Scan for the cell matching the given text and deliver its [x, y] coordinate at center. 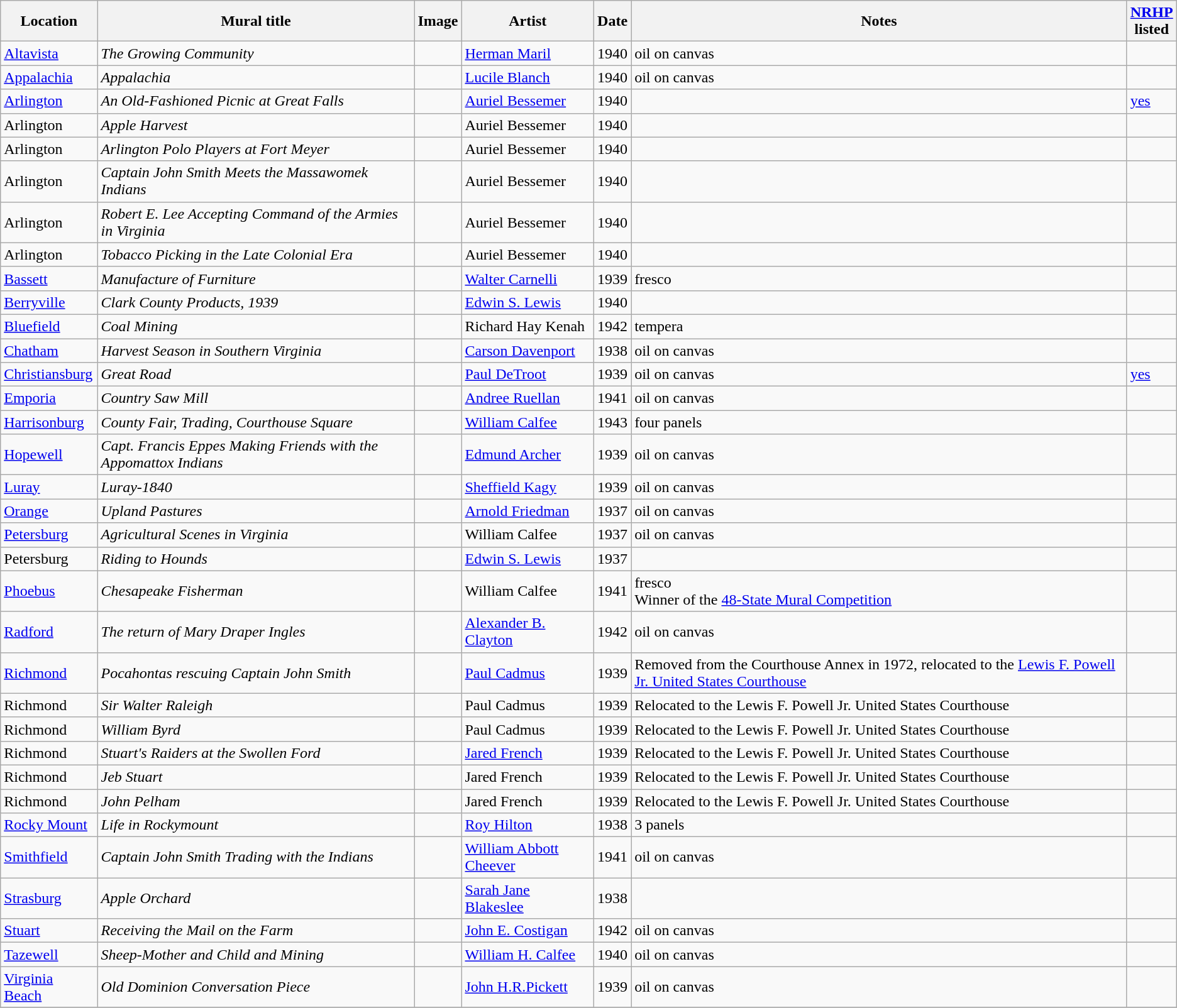
Great Road [256, 375]
Life in Rockymount [256, 825]
Apple Harvest [256, 125]
Alexander B. Clayton [528, 632]
3 panels [879, 825]
Roy Hilton [528, 825]
Country Saw Mill [256, 398]
Robert E. Lee Accepting Command of the Armies in Virginia [256, 222]
1943 [612, 422]
Riding to Hounds [256, 559]
Richard Hay Kenah [528, 326]
Christiansburg [49, 375]
Edmund Archer [528, 455]
four panels [879, 422]
Emporia [49, 398]
Phoebus [49, 591]
Tobacco Picking in the Late Colonial Era [256, 255]
Walter Carnelli [528, 278]
The Growing Community [256, 53]
Tazewell [49, 955]
Sheep-Mother and Child and Mining [256, 955]
fresco [879, 278]
Smithfield [49, 857]
Strasburg [49, 899]
John Pelham [256, 801]
John E. Costigan [528, 931]
Apple Orchard [256, 899]
Virginia Beach [49, 987]
Harvest Season in Southern Virginia [256, 350]
Agricultural Scenes in Virginia [256, 535]
Paul DeTroot [528, 375]
Sheffield Kagy [528, 487]
Andree Ruellan [528, 398]
Bassett [49, 278]
Location [49, 21]
John H.R.Pickett [528, 987]
Rocky Mount [49, 825]
Pocahontas rescuing Captain John Smith [256, 672]
NRHPlisted [1152, 21]
Arnold Friedman [528, 511]
Chesapeake Fisherman [256, 591]
Stuart [49, 931]
Stuart's Raiders at the Swollen Ford [256, 753]
Carson Davenport [528, 350]
Notes [879, 21]
Receiving the Mail on the Farm [256, 931]
Artist [528, 21]
Arlington Polo Players at Fort Meyer [256, 149]
Image [438, 21]
Berryville [49, 302]
Altavista [49, 53]
Lucile Blanch [528, 77]
Radford [49, 632]
frescoWinner of the 48-State Mural Competition [879, 591]
Bluefield [49, 326]
William Abbott Cheever [528, 857]
Chatham [49, 350]
Old Dominion Conversation Piece [256, 987]
County Fair, Trading, Courthouse Square [256, 422]
Luray-1840 [256, 487]
Jeb Stuart [256, 777]
Harrisonburg [49, 422]
William Byrd [256, 729]
Orange [49, 511]
Captain John Smith Trading with the Indians [256, 857]
Hopewell [49, 455]
The return of Mary Draper Ingles [256, 632]
Herman Maril [528, 53]
Upland Pastures [256, 511]
Mural title [256, 21]
An Old-Fashioned Picnic at Great Falls [256, 101]
Date [612, 21]
Luray [49, 487]
Coal Mining [256, 326]
Sir Walter Raleigh [256, 705]
Sarah Jane Blakeslee [528, 899]
Clark County Products, 1939 [256, 302]
Removed from the Courthouse Annex in 1972, relocated to the Lewis F. Powell Jr. United States Courthouse [879, 672]
Manufacture of Furniture [256, 278]
Captain John Smith Meets the Massawomek Indians [256, 181]
tempera [879, 326]
William H. Calfee [528, 955]
Capt. Francis Eppes Making Friends with the Appomattox Indians [256, 455]
